Return the [x, y] coordinate for the center point of the cell that contains the specified text.  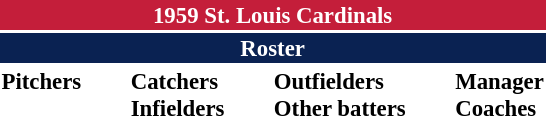
1959 St. Louis Cardinals [272, 15]
Roster [272, 48]
